Determine the [X, Y] coordinate at the center of the cell enclosing the given text.  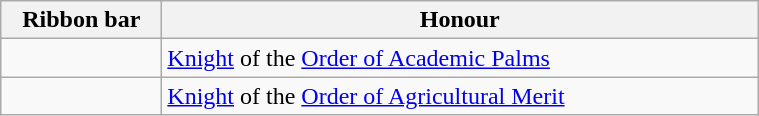
Knight of the Order of Academic Palms [460, 58]
Knight of the Order of Agricultural Merit [460, 96]
Honour [460, 20]
Ribbon bar [82, 20]
